Locate the cell with the specified text and output its [x, y] center coordinate. 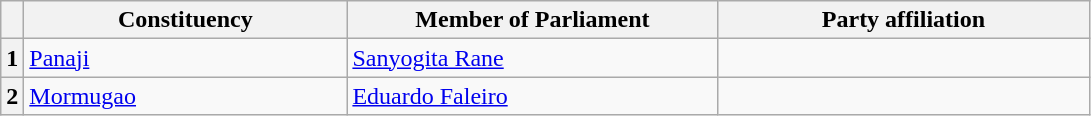
Sanyogita Rane [532, 58]
Eduardo Faleiro [532, 96]
2 [12, 96]
Panaji [186, 58]
1 [12, 58]
Constituency [186, 20]
Member of Parliament [532, 20]
Party affiliation [904, 20]
Mormugao [186, 96]
